Determine the [X, Y] coordinate at the center of the cell enclosing the given text.  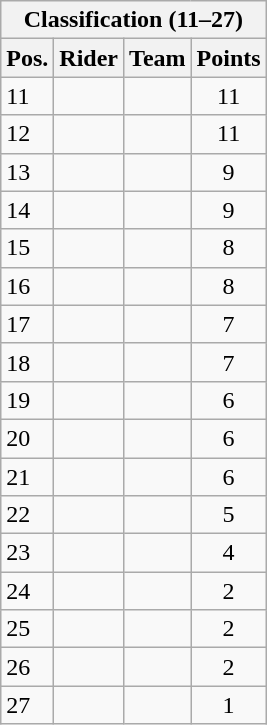
27 [28, 705]
Pos. [28, 58]
Team [158, 58]
24 [28, 591]
16 [28, 286]
15 [28, 248]
13 [28, 172]
12 [28, 134]
21 [28, 477]
25 [28, 629]
1 [228, 705]
22 [28, 515]
18 [28, 362]
26 [28, 667]
Points [228, 58]
Classification (11–27) [134, 20]
23 [28, 553]
14 [28, 210]
Rider [89, 58]
20 [28, 438]
5 [228, 515]
17 [28, 324]
4 [228, 553]
19 [28, 400]
